Scan for the cell matching the given text and deliver its (X, Y) coordinate at center. 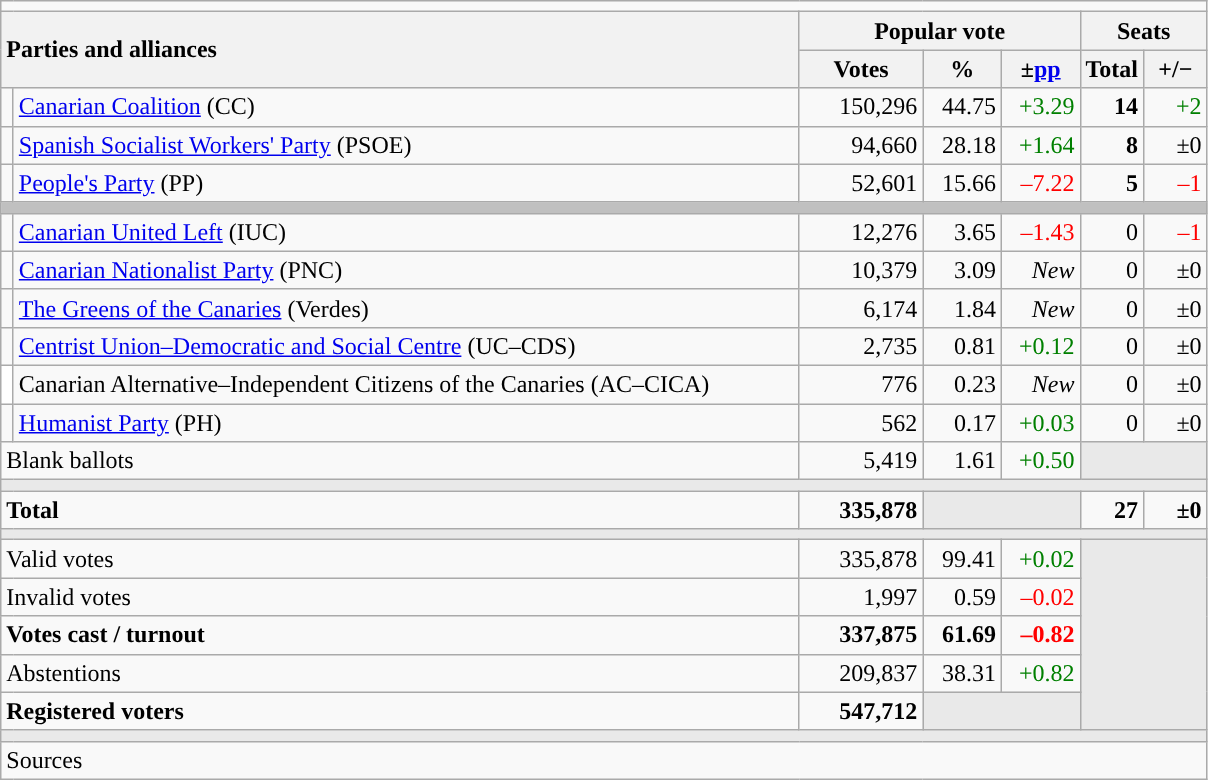
1,997 (861, 597)
562 (861, 423)
547,712 (861, 711)
776 (861, 384)
Popular vote (940, 31)
Votes (861, 69)
People's Party (PP) (406, 183)
0.17 (962, 423)
–0.82 (1040, 635)
Sources (604, 760)
Spanish Socialist Workers' Party (PSOE) (406, 145)
3.65 (962, 232)
The Greens of the Canaries (Verdes) (406, 308)
Parties and alliances (400, 50)
61.69 (962, 635)
10,379 (861, 270)
–0.02 (1040, 597)
Invalid votes (400, 597)
Humanist Party (PH) (406, 423)
% (962, 69)
0.59 (962, 597)
+0.82 (1040, 673)
+1.64 (1040, 145)
Seats (1144, 31)
0.81 (962, 346)
38.31 (962, 673)
27 (1112, 510)
Canarian United Left (IUC) (406, 232)
150,296 (861, 107)
209,837 (861, 673)
28.18 (962, 145)
Valid votes (400, 559)
–7.22 (1040, 183)
Canarian Alternative–Independent Citizens of the Canaries (AC–CICA) (406, 384)
5,419 (861, 461)
94,660 (861, 145)
+/− (1176, 69)
12,276 (861, 232)
15.66 (962, 183)
+0.03 (1040, 423)
Registered voters (400, 711)
5 (1112, 183)
Canarian Coalition (CC) (406, 107)
+2 (1176, 107)
3.09 (962, 270)
Canarian Nationalist Party (PNC) (406, 270)
2,735 (861, 346)
8 (1112, 145)
0.23 (962, 384)
Blank ballots (400, 461)
±pp (1040, 69)
+0.12 (1040, 346)
+0.50 (1040, 461)
337,875 (861, 635)
Abstentions (400, 673)
+0.02 (1040, 559)
–1.43 (1040, 232)
Centrist Union–Democratic and Social Centre (UC–CDS) (406, 346)
1.61 (962, 461)
6,174 (861, 308)
+3.29 (1040, 107)
99.41 (962, 559)
14 (1112, 107)
Votes cast / turnout (400, 635)
52,601 (861, 183)
44.75 (962, 107)
1.84 (962, 308)
